Return [X, Y] of the center of cell containing provided text 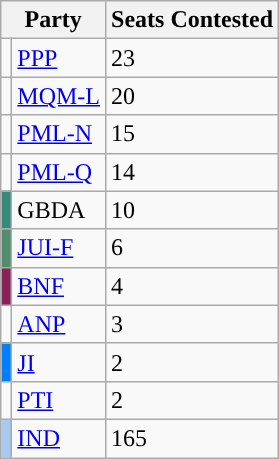
PTI [59, 400]
PPP [59, 58]
165 [192, 438]
BNF [59, 286]
6 [192, 248]
PML-N [59, 134]
MQM-L [59, 96]
23 [192, 58]
Seats Contested [192, 20]
20 [192, 96]
15 [192, 134]
4 [192, 286]
PML-Q [59, 172]
10 [192, 210]
3 [192, 324]
14 [192, 172]
JUI-F [59, 248]
GBDA [59, 210]
Party [54, 20]
JI [59, 362]
IND [59, 438]
ANP [59, 324]
